Extract the (X, Y) coordinate from the center of the cell holding the provided text.  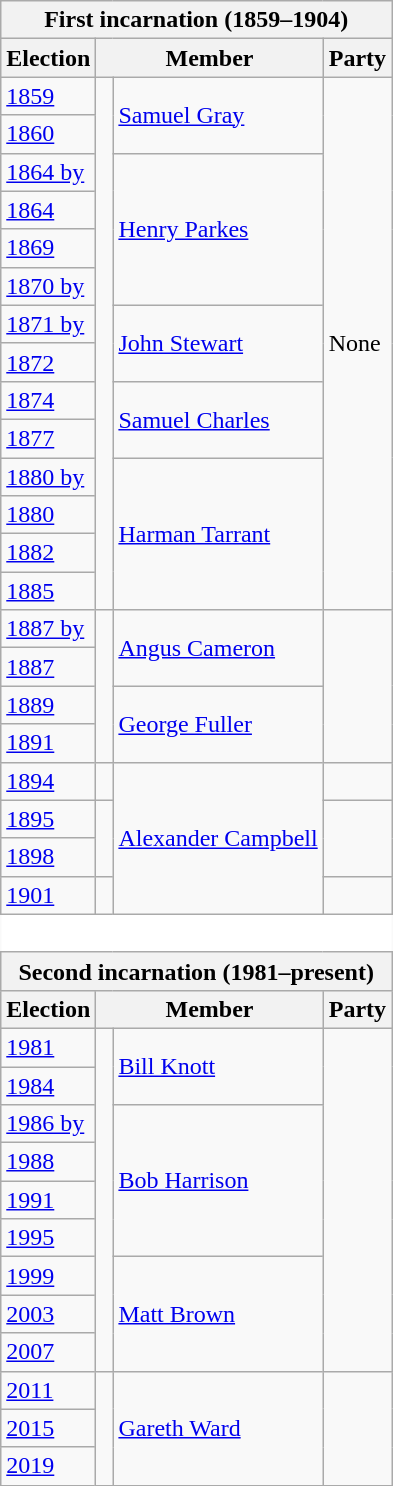
2007 (48, 1352)
Bill Knott (218, 1066)
1887 by (48, 629)
1894 (48, 781)
George Fuller (218, 724)
1995 (48, 1238)
Harman Tarrant (218, 534)
2019 (48, 1466)
None (357, 344)
Henry Parkes (218, 229)
John Stewart (218, 343)
1889 (48, 705)
1871 by (48, 324)
Matt Brown (218, 1314)
Bob Harrison (218, 1181)
Samuel Charles (218, 419)
Alexander Campbell (218, 838)
1887 (48, 667)
2003 (48, 1314)
1859 (48, 96)
1901 (48, 895)
2011 (48, 1390)
Samuel Gray (218, 115)
1991 (48, 1200)
Angus Cameron (218, 648)
1880 (48, 515)
1869 (48, 248)
1898 (48, 857)
1880 by (48, 477)
1860 (48, 134)
1864 by (48, 172)
1877 (48, 438)
1891 (48, 743)
1870 by (48, 286)
1864 (48, 210)
1999 (48, 1276)
1882 (48, 553)
Second incarnation (1981–present) (196, 971)
1874 (48, 400)
Gareth Ward (218, 1428)
1981 (48, 1047)
1885 (48, 591)
First incarnation (1859–1904) (196, 20)
1984 (48, 1085)
1872 (48, 362)
1895 (48, 819)
1986 by (48, 1124)
2015 (48, 1428)
1988 (48, 1162)
